Scan for the cell matching the given text and deliver its [x, y] coordinate at center. 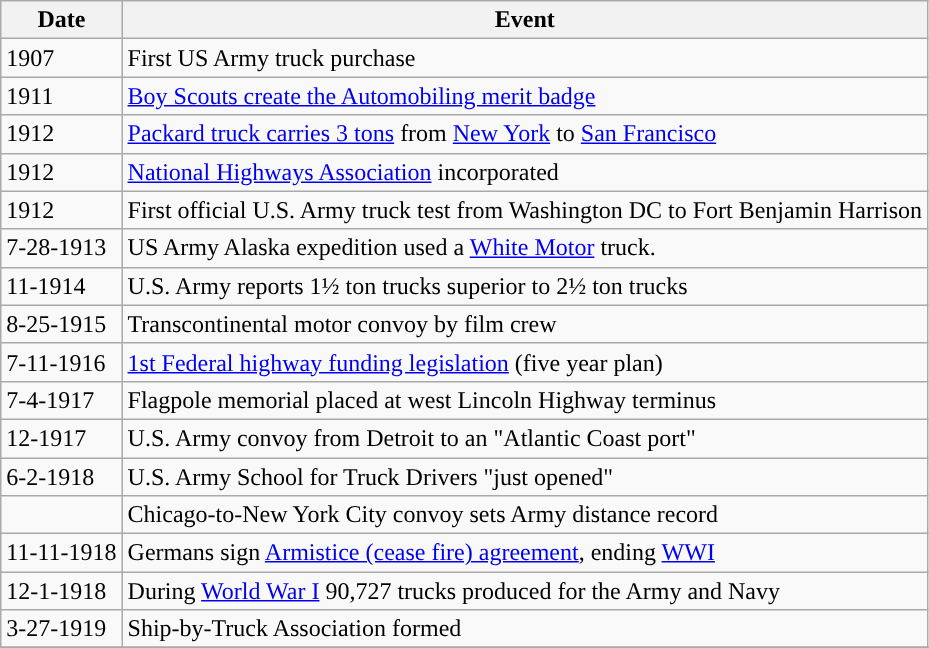
U.S. Army School for Truck Drivers "just opened" [525, 477]
Packard truck carries 3 tons from New York to San Francisco [525, 134]
7-11-1916 [62, 362]
11-11-1918 [62, 553]
Boy Scouts create the Automobiling merit badge [525, 96]
Ship-by-Truck Association formed [525, 629]
6-2-1918 [62, 477]
8-25-1915 [62, 324]
Event [525, 20]
Chicago-to-New York City convoy sets Army distance record [525, 515]
First US Army truck purchase [525, 58]
1st Federal highway funding legislation (five year plan) [525, 362]
US Army Alaska expedition used a White Motor truck. [525, 248]
11-1914 [62, 286]
7-4-1917 [62, 400]
1911 [62, 96]
3-27-1919 [62, 629]
1907 [62, 58]
12-1-1918 [62, 591]
First official U.S. Army truck test from Washington DC to Fort Benjamin Harrison [525, 210]
U.S. Army reports 1½ ton trucks superior to 2½ ton trucks [525, 286]
Date [62, 20]
U.S. Army convoy from Detroit to an "Atlantic Coast port" [525, 438]
Transcontinental motor convoy by film crew [525, 324]
During World War I 90,727 trucks produced for the Army and Navy [525, 591]
National Highways Association incorporated [525, 172]
12-1917 [62, 438]
Flagpole memorial placed at west Lincoln Highway terminus [525, 400]
7-28-1913 [62, 248]
Germans sign Armistice (cease fire) agreement, ending WWI [525, 553]
